Locate the cell with the specified text and output its (X, Y) center coordinate. 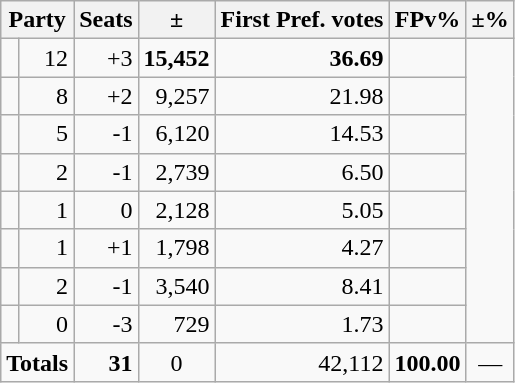
± (176, 20)
15,452 (176, 58)
6,120 (176, 134)
21.98 (302, 96)
1.73 (302, 324)
First Pref. votes (302, 20)
Party (38, 20)
+2 (106, 96)
2,739 (176, 172)
2,128 (176, 210)
5 (46, 134)
— (490, 362)
100.00 (428, 362)
+3 (106, 58)
31 (106, 362)
42,112 (302, 362)
Seats (106, 20)
14.53 (302, 134)
4.27 (302, 248)
±% (490, 20)
Totals (38, 362)
+1 (106, 248)
729 (176, 324)
1,798 (176, 248)
8.41 (302, 286)
FPv% (428, 20)
12 (46, 58)
6.50 (302, 172)
9,257 (176, 96)
3,540 (176, 286)
-3 (106, 324)
36.69 (302, 58)
8 (46, 96)
5.05 (302, 210)
